Determine the (X, Y) coordinate at the center of the cell enclosing the given text.  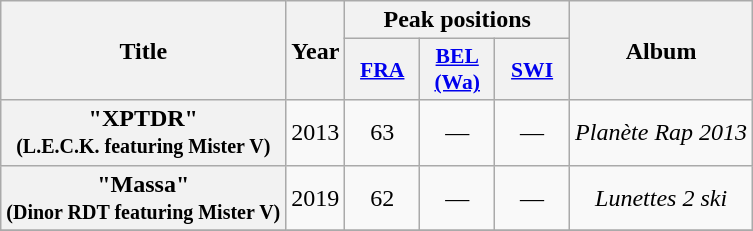
BEL (Wa) (458, 70)
"Massa"(Dinor RDT featuring Mister V) (144, 198)
62 (382, 198)
Title (144, 50)
63 (382, 132)
2013 (316, 132)
Lunettes 2 ski (662, 198)
SWI (532, 70)
2019 (316, 198)
"XPTDR"(L.E.C.K. featuring Mister V) (144, 132)
Year (316, 50)
Album (662, 50)
Planète Rap 2013 (662, 132)
FRA (382, 70)
Peak positions (458, 20)
